Return the [x, y] coordinate for the center point of the cell that contains the specified text.  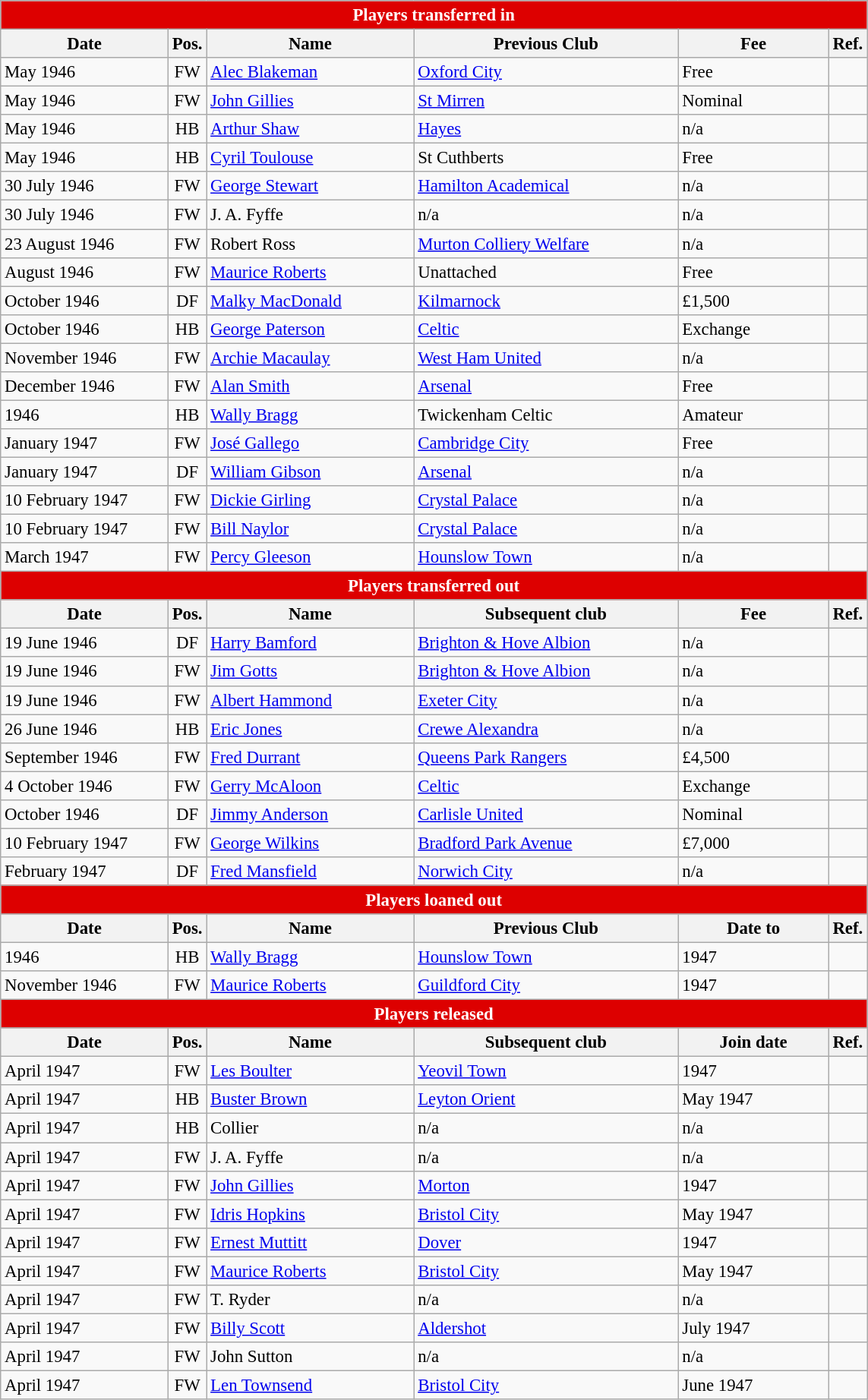
Crewe Alexandra [546, 729]
West Ham United [546, 358]
T. Ryder [310, 1300]
Robert Ross [310, 244]
£7,000 [753, 843]
August 1946 [85, 272]
Dickie Girling [310, 500]
Join date [753, 1042]
Billy Scott [310, 1328]
Guildford City [546, 985]
Cyril Toulouse [310, 158]
George Wilkins [310, 843]
December 1946 [85, 386]
St Mirren [546, 101]
Idris Hopkins [310, 1214]
Murton Colliery Welfare [546, 244]
February 1947 [85, 872]
William Gibson [310, 471]
St Cuthberts [546, 158]
Leyton Orient [546, 1100]
Archie Macaulay [310, 358]
Alec Blakeman [310, 72]
Dover [546, 1242]
Buster Brown [310, 1100]
£1,500 [753, 301]
Oxford City [546, 72]
£4,500 [753, 757]
Twickenham Celtic [546, 415]
Ernest Muttitt [310, 1242]
Hamilton Academical [546, 186]
July 1947 [753, 1328]
26 June 1946 [85, 729]
Jimmy Anderson [310, 815]
Gerry McAloon [310, 786]
Unattached [546, 272]
Players transferred in [434, 15]
José Gallego [310, 443]
Bradford Park Avenue [546, 843]
Bill Naylor [310, 529]
Hayes [546, 129]
Carlisle United [546, 815]
Cambridge City [546, 443]
Collier [310, 1128]
Kilmarnock [546, 301]
Alan Smith [310, 386]
Players released [434, 1014]
Arthur Shaw [310, 129]
Albert Hammond [310, 700]
Amateur [753, 415]
George Stewart [310, 186]
Percy Gleeson [310, 557]
Aldershot [546, 1328]
George Paterson [310, 329]
June 1947 [753, 1385]
Players loaned out [434, 900]
Exeter City [546, 700]
Date to [753, 929]
Len Townsend [310, 1385]
Yeovil Town [546, 1071]
Morton [546, 1185]
Eric Jones [310, 729]
Fred Durrant [310, 757]
September 1946 [85, 757]
23 August 1946 [85, 244]
Jim Gotts [310, 672]
Norwich City [546, 872]
Players transferred out [434, 586]
Malky MacDonald [310, 301]
March 1947 [85, 557]
4 October 1946 [85, 786]
Harry Bamford [310, 643]
Queens Park Rangers [546, 757]
John Sutton [310, 1357]
Les Boulter [310, 1071]
Fred Mansfield [310, 872]
